Locate the cell with the specified text and output its [x, y] center coordinate. 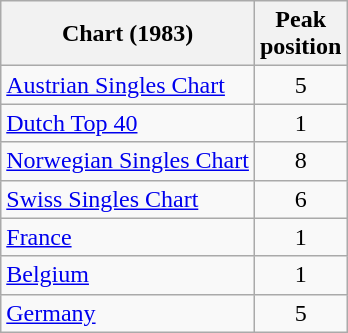
Dutch Top 40 [128, 123]
Belgium [128, 275]
6 [300, 199]
Austrian Singles Chart [128, 85]
Germany [128, 313]
Chart (1983) [128, 34]
8 [300, 161]
Swiss Singles Chart [128, 199]
Peakposition [300, 34]
Norwegian Singles Chart [128, 161]
France [128, 237]
